Identify which cell holds the provided text, then report its (X, Y) central coordinate. 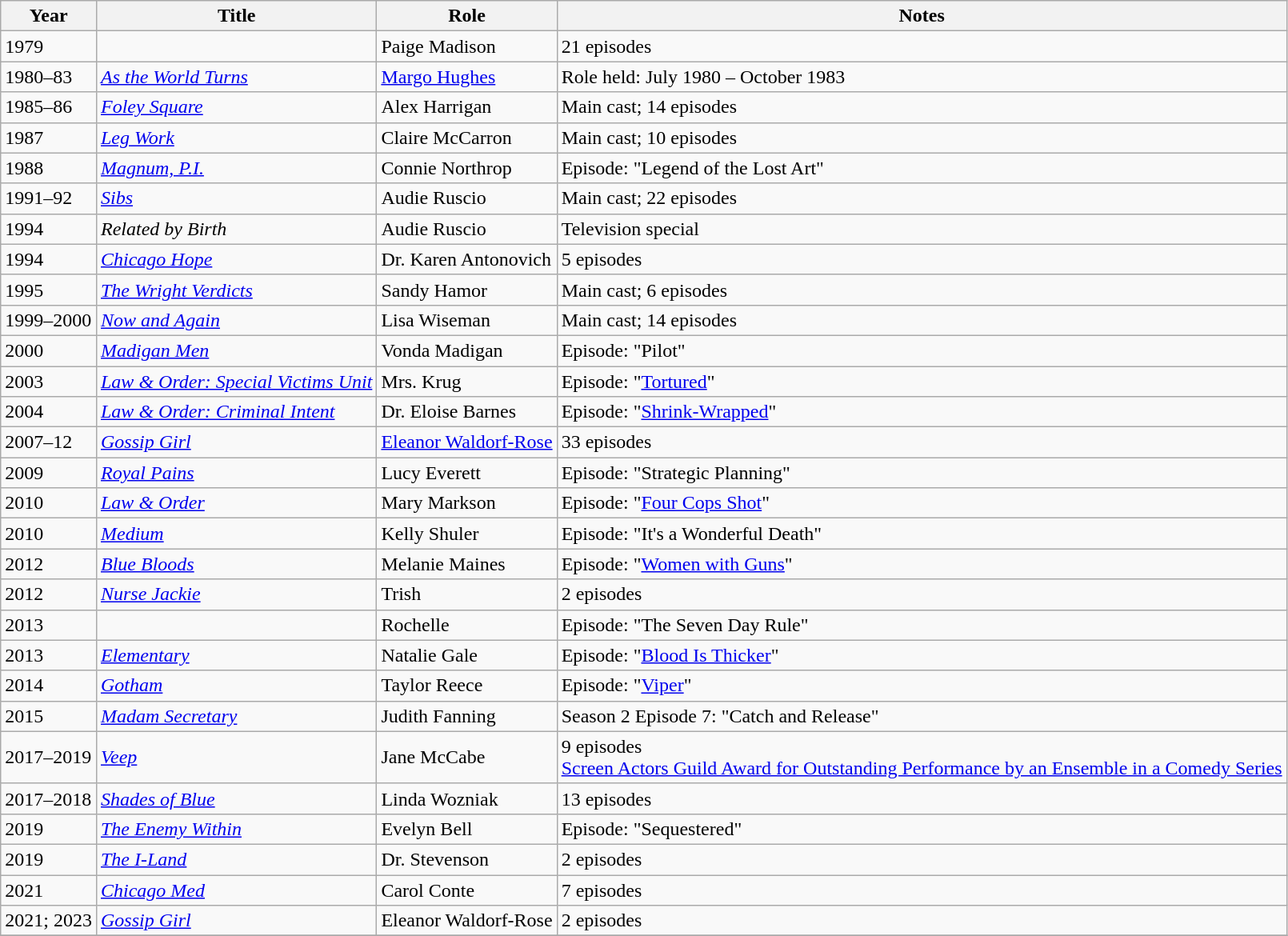
Year (49, 16)
Episode: "The Seven Day Rule" (922, 625)
Rochelle (467, 625)
The Enemy Within (236, 829)
2009 (49, 473)
Dr. Karen Antonovich (467, 259)
2015 (49, 716)
Episode: "It's a Wonderful Death" (922, 534)
1999–2000 (49, 320)
1988 (49, 168)
Carol Conte (467, 890)
Elementary (236, 655)
Episode: "Legend of the Lost Art" (922, 168)
Title (236, 16)
Shades of Blue (236, 798)
Trish (467, 594)
Television special (922, 229)
Chicago Hope (236, 259)
21 episodes (922, 46)
9 episodesScreen Actors Guild Award for Outstanding Performance by an Ensemble in a Comedy Series (922, 757)
2003 (49, 382)
Madam Secretary (236, 716)
Episode: "Pilot" (922, 350)
1987 (49, 138)
Nurse Jackie (236, 594)
Episode: "Tortured" (922, 382)
5 episodes (922, 259)
Episode: "Sequestered" (922, 829)
The Wright Verdicts (236, 290)
Law & Order: Special Victims Unit (236, 382)
Foley Square (236, 107)
Season 2 Episode 7: "Catch and Release" (922, 716)
Claire McCarron (467, 138)
Now and Again (236, 320)
Episode: "Blood Is Thicker" (922, 655)
Dr. Stevenson (467, 859)
Judith Fanning (467, 716)
Kelly Shuler (467, 534)
The I-Land (236, 859)
2017–2019 (49, 757)
Related by Birth (236, 229)
Melanie Maines (467, 564)
1995 (49, 290)
Evelyn Bell (467, 829)
Law & Order: Criminal Intent (236, 412)
1980–83 (49, 77)
Paige Madison (467, 46)
2014 (49, 686)
Royal Pains (236, 473)
Dr. Eloise Barnes (467, 412)
Alex Harrigan (467, 107)
Episode: "Strategic Planning" (922, 473)
Magnum, P.I. (236, 168)
2000 (49, 350)
Mrs. Krug (467, 382)
1979 (49, 46)
Lisa Wiseman (467, 320)
2004 (49, 412)
Margo Hughes (467, 77)
Connie Northrop (467, 168)
33 episodes (922, 442)
Law & Order (236, 503)
Episode: "Shrink-Wrapped" (922, 412)
Jane McCabe (467, 757)
2021; 2023 (49, 921)
Sibs (236, 198)
Mary Markson (467, 503)
Main cast; 10 episodes (922, 138)
Sandy Hamor (467, 290)
Madigan Men (236, 350)
7 episodes (922, 890)
Leg Work (236, 138)
Episode: "Four Cops Shot" (922, 503)
Lucy Everett (467, 473)
Natalie Gale (467, 655)
1991–92 (49, 198)
Gotham (236, 686)
Episode: "Women with Guns" (922, 564)
Veep (236, 757)
Taylor Reece (467, 686)
Role held: July 1980 – October 1983 (922, 77)
Episode: "Viper" (922, 686)
Notes (922, 16)
Role (467, 16)
Linda Wozniak (467, 798)
2021 (49, 890)
1985–86 (49, 107)
Vonda Madigan (467, 350)
Main cast; 6 episodes (922, 290)
Blue Bloods (236, 564)
Main cast; 22 episodes (922, 198)
Chicago Med (236, 890)
As the World Turns (236, 77)
Medium (236, 534)
2007–12 (49, 442)
2017–2018 (49, 798)
13 episodes (922, 798)
